Output the [x, y] coordinate of the center of the cell containing the given text.  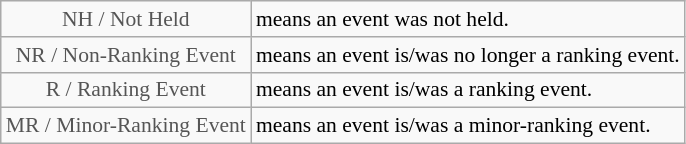
means an event was not held. [468, 19]
MR / Minor-Ranking Event [126, 126]
R / Ranking Event [126, 90]
NR / Non-Ranking Event [126, 55]
means an event is/was a ranking event. [468, 90]
means an event is/was a minor-ranking event. [468, 126]
means an event is/was no longer a ranking event. [468, 55]
NH / Not Held [126, 19]
